Output the [X, Y] coordinate of the center of the cell containing the given text.  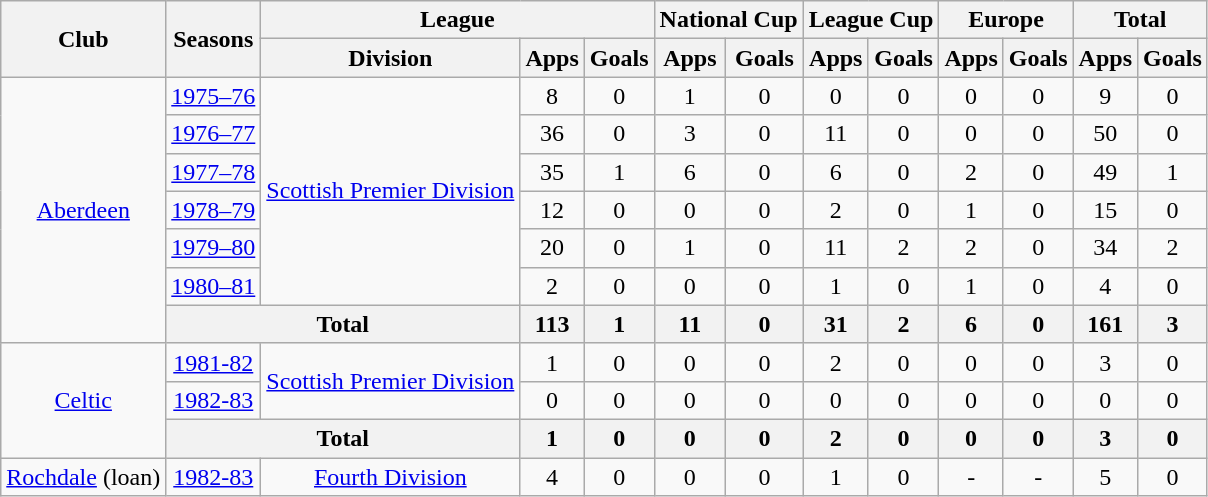
1980–81 [214, 286]
36 [552, 134]
1981-82 [214, 362]
Club [84, 39]
49 [1105, 172]
Rochdale (loan) [84, 477]
1977–78 [214, 172]
12 [552, 210]
Aberdeen [84, 210]
National Cup [728, 20]
1976–77 [214, 134]
Celtic [84, 400]
20 [552, 248]
15 [1105, 210]
Europe [1006, 20]
113 [552, 324]
League [458, 20]
Fourth Division [390, 477]
161 [1105, 324]
1975–76 [214, 96]
1979–80 [214, 248]
1978–79 [214, 210]
34 [1105, 248]
50 [1105, 134]
35 [552, 172]
31 [836, 324]
League Cup [871, 20]
Seasons [214, 39]
5 [1105, 477]
8 [552, 96]
9 [1105, 96]
Division [390, 58]
